Locate the cell with the specified text and output its (x, y) center coordinate. 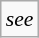
see (20, 19)
